Locate the cell with the specified text and output its [X, Y] center coordinate. 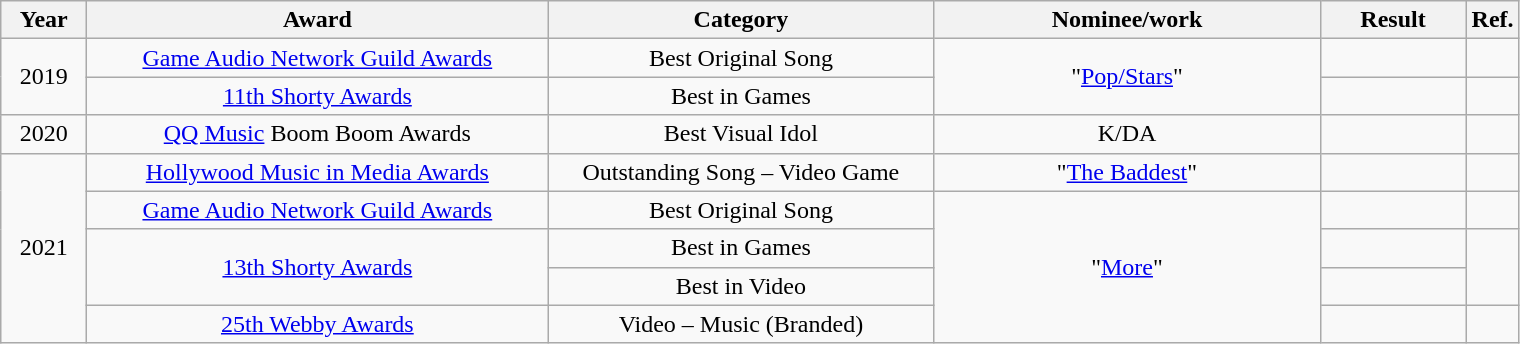
25th Webby Awards [318, 324]
"The Baddest" [1127, 172]
Best Visual Idol [741, 134]
11th Shorty Awards [318, 96]
2019 [44, 77]
QQ Music Boom Boom Awards [318, 134]
"More" [1127, 267]
Result [1393, 20]
2020 [44, 134]
Outstanding Song – Video Game [741, 172]
Ref. [1492, 20]
Best in Video [741, 286]
2021 [44, 248]
Year [44, 20]
Video – Music (Branded) [741, 324]
"Pop/Stars" [1127, 77]
Category [741, 20]
Hollywood Music in Media Awards [318, 172]
K/DA [1127, 134]
Award [318, 20]
13th Shorty Awards [318, 267]
Nominee/work [1127, 20]
